From the cell containing the given text, extract its center point as (X, Y) coordinate. 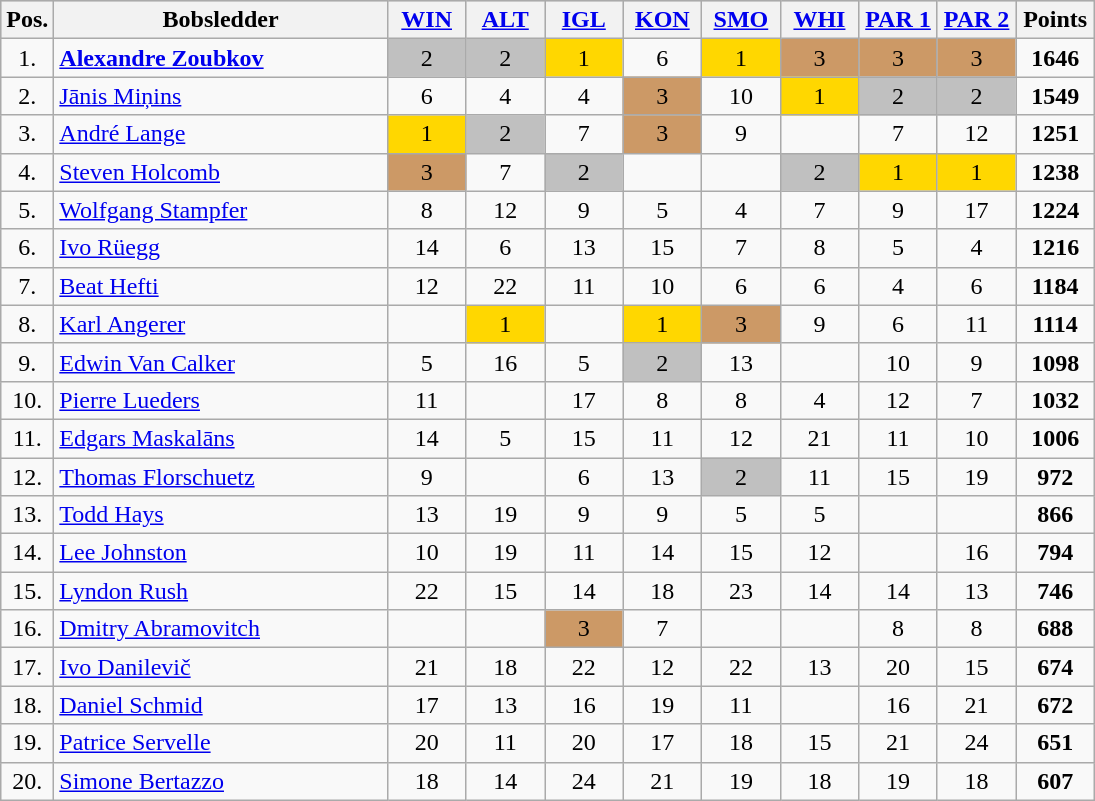
1238 (1056, 172)
18. (28, 705)
1098 (1056, 362)
KON (662, 20)
Beat Hefti (221, 286)
Wolfgang Stampfer (221, 210)
WHI (820, 20)
9. (28, 362)
Lyndon Rush (221, 591)
SMO (742, 20)
Ivo Danilevič (221, 667)
13. (28, 515)
1646 (1056, 58)
Simone Bertazzo (221, 781)
5. (28, 210)
1. (28, 58)
6. (28, 248)
1006 (1056, 438)
PAR 1 (898, 20)
Thomas Florschuetz (221, 477)
Edgars Maskalāns (221, 438)
Edwin Van Calker (221, 362)
19. (28, 743)
Lee Johnston (221, 553)
Pos. (28, 20)
André Lange (221, 134)
Ivo Rüegg (221, 248)
11. (28, 438)
1032 (1056, 400)
WIN (426, 20)
866 (1056, 515)
Karl Angerer (221, 324)
IGL (584, 20)
ALT (506, 20)
16. (28, 629)
15. (28, 591)
3. (28, 134)
1549 (1056, 96)
674 (1056, 667)
PAR 2 (976, 20)
7. (28, 286)
Daniel Schmid (221, 705)
Points (1056, 20)
12. (28, 477)
Patrice Servelle (221, 743)
794 (1056, 553)
20. (28, 781)
Bobsledder (221, 20)
2. (28, 96)
651 (1056, 743)
10. (28, 400)
8. (28, 324)
972 (1056, 477)
1251 (1056, 134)
1216 (1056, 248)
14. (28, 553)
Pierre Lueders (221, 400)
23 (742, 591)
Steven Holcomb (221, 172)
Dmitry Abramovitch (221, 629)
Alexandre Zoubkov (221, 58)
Todd Hays (221, 515)
4. (28, 172)
688 (1056, 629)
17. (28, 667)
672 (1056, 705)
607 (1056, 781)
746 (1056, 591)
1114 (1056, 324)
1184 (1056, 286)
Jānis Miņins (221, 96)
1224 (1056, 210)
